Identify which cell holds the provided text, then report its (x, y) central coordinate. 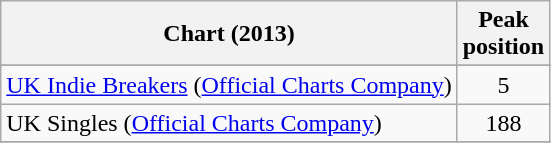
Peakposition (503, 34)
UK Singles (Official Charts Company) (229, 123)
Chart (2013) (229, 34)
UK Indie Breakers (Official Charts Company) (229, 85)
5 (503, 85)
188 (503, 123)
